Determine the [X, Y] coordinate at the center of the cell enclosing the given text.  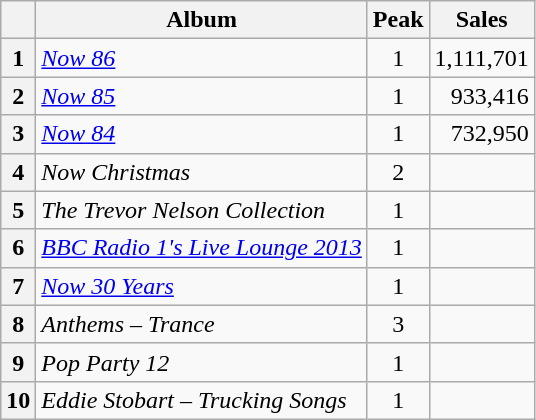
The Trevor Nelson Collection [202, 210]
933,416 [482, 96]
Peak [398, 20]
BBC Radio 1's Live Lounge 2013 [202, 248]
Now 85 [202, 96]
Album [202, 20]
Now 86 [202, 58]
9 [18, 362]
10 [18, 400]
Now 30 Years [202, 286]
Sales [482, 20]
5 [18, 210]
Eddie Stobart – Trucking Songs [202, 400]
Pop Party 12 [202, 362]
4 [18, 172]
1,111,701 [482, 58]
Now Christmas [202, 172]
7 [18, 286]
Now 84 [202, 134]
Anthems – Trance [202, 324]
732,950 [482, 134]
6 [18, 248]
8 [18, 324]
